Return (X, Y) of the center of cell containing provided text 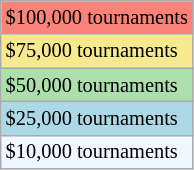
$50,000 tournaments (97, 85)
$75,000 tournaments (97, 51)
$25,000 tournaments (97, 118)
$100,000 tournaments (97, 17)
$10,000 tournaments (97, 152)
